Find where the given text appears and provide that cell's center as (x, y) coordinate. 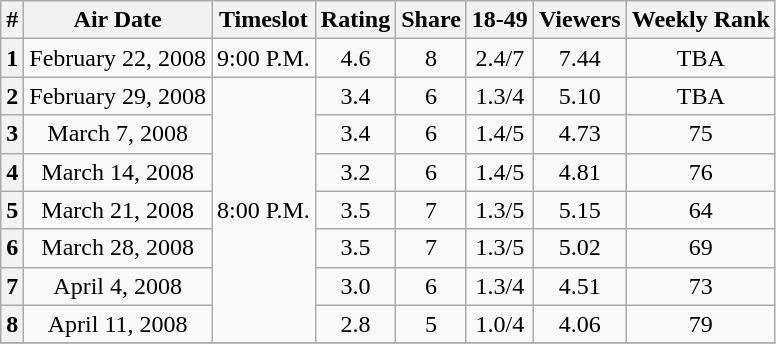
Viewers (580, 20)
March 7, 2008 (118, 134)
9:00 P.M. (264, 58)
8:00 P.M. (264, 210)
5.02 (580, 248)
64 (700, 210)
79 (700, 324)
76 (700, 172)
April 4, 2008 (118, 286)
7.44 (580, 58)
April 11, 2008 (118, 324)
1 (12, 58)
73 (700, 286)
4 (12, 172)
4.06 (580, 324)
5.10 (580, 96)
3.0 (355, 286)
2.4/7 (500, 58)
February 29, 2008 (118, 96)
# (12, 20)
Share (432, 20)
75 (700, 134)
5.15 (580, 210)
2 (12, 96)
Timeslot (264, 20)
Weekly Rank (700, 20)
2.8 (355, 324)
3.2 (355, 172)
4.6 (355, 58)
March 21, 2008 (118, 210)
February 22, 2008 (118, 58)
4.51 (580, 286)
18-49 (500, 20)
4.73 (580, 134)
Rating (355, 20)
3 (12, 134)
69 (700, 248)
March 14, 2008 (118, 172)
March 28, 2008 (118, 248)
1.0/4 (500, 324)
4.81 (580, 172)
Air Date (118, 20)
